Capture the cell that displays the provided text and extract its (X, Y) central coordinate. 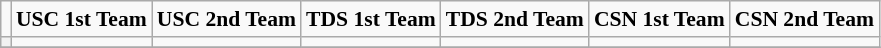
TDS 2nd Team (515, 19)
USC 2nd Team (226, 19)
CSN 2nd Team (804, 19)
USC 1st Team (82, 19)
TDS 1st Team (371, 19)
CSN 1st Team (660, 19)
